Return the (X, Y) coordinate for the center point of the cell that contains the specified text.  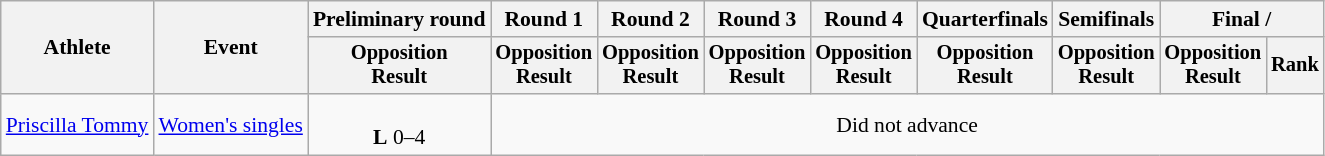
Round 1 (544, 19)
L 0–4 (400, 124)
Event (230, 48)
Round 4 (864, 19)
Quarterfinals (985, 19)
Priscilla Tommy (78, 124)
Round 3 (758, 19)
Round 2 (650, 19)
Did not advance (906, 124)
Final / (1242, 19)
Semifinals (1106, 19)
Rank (1295, 66)
Athlete (78, 48)
Women's singles (230, 124)
Preliminary round (400, 19)
